Detect which cell encompasses the target text, then output its (x, y) center coordinate. 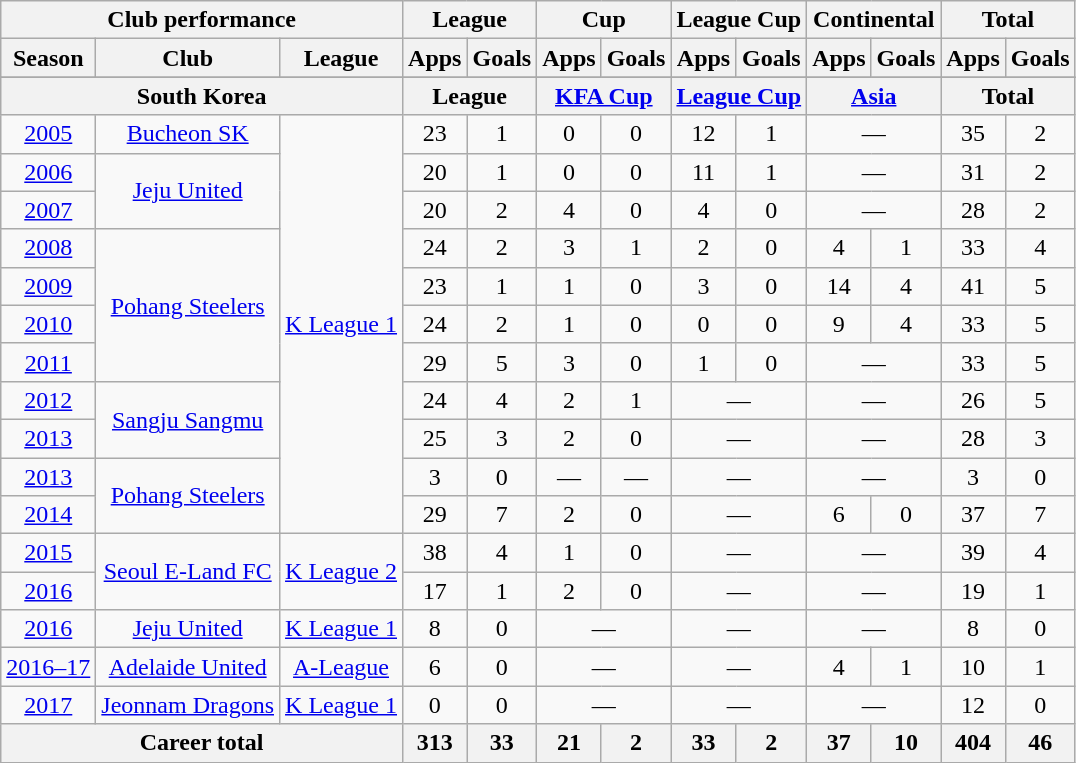
Club (188, 58)
38 (435, 553)
K League 2 (342, 572)
404 (973, 743)
2011 (48, 362)
14 (839, 286)
9 (839, 324)
2007 (48, 210)
2010 (48, 324)
2006 (48, 172)
Jeonnam Dragons (188, 705)
2016–17 (48, 667)
Asia (874, 96)
313 (435, 743)
2015 (48, 553)
35 (973, 134)
2014 (48, 515)
21 (569, 743)
46 (1040, 743)
Continental (874, 20)
Sangju Sangmu (188, 419)
39 (973, 553)
A-League (342, 667)
2017 (48, 705)
Seoul E-Land FC (188, 572)
11 (704, 172)
19 (973, 591)
31 (973, 172)
South Korea (202, 96)
25 (435, 438)
Cup (604, 20)
Career total (202, 743)
KFA Cup (604, 96)
2012 (48, 400)
Club performance (202, 20)
2008 (48, 248)
26 (973, 400)
41 (973, 286)
Bucheon SK (188, 134)
Season (48, 58)
2005 (48, 134)
Adelaide United (188, 667)
2009 (48, 286)
17 (435, 591)
